Pinpoint the cell where the given text exists, returning its [X, Y] midpoint coordinate. 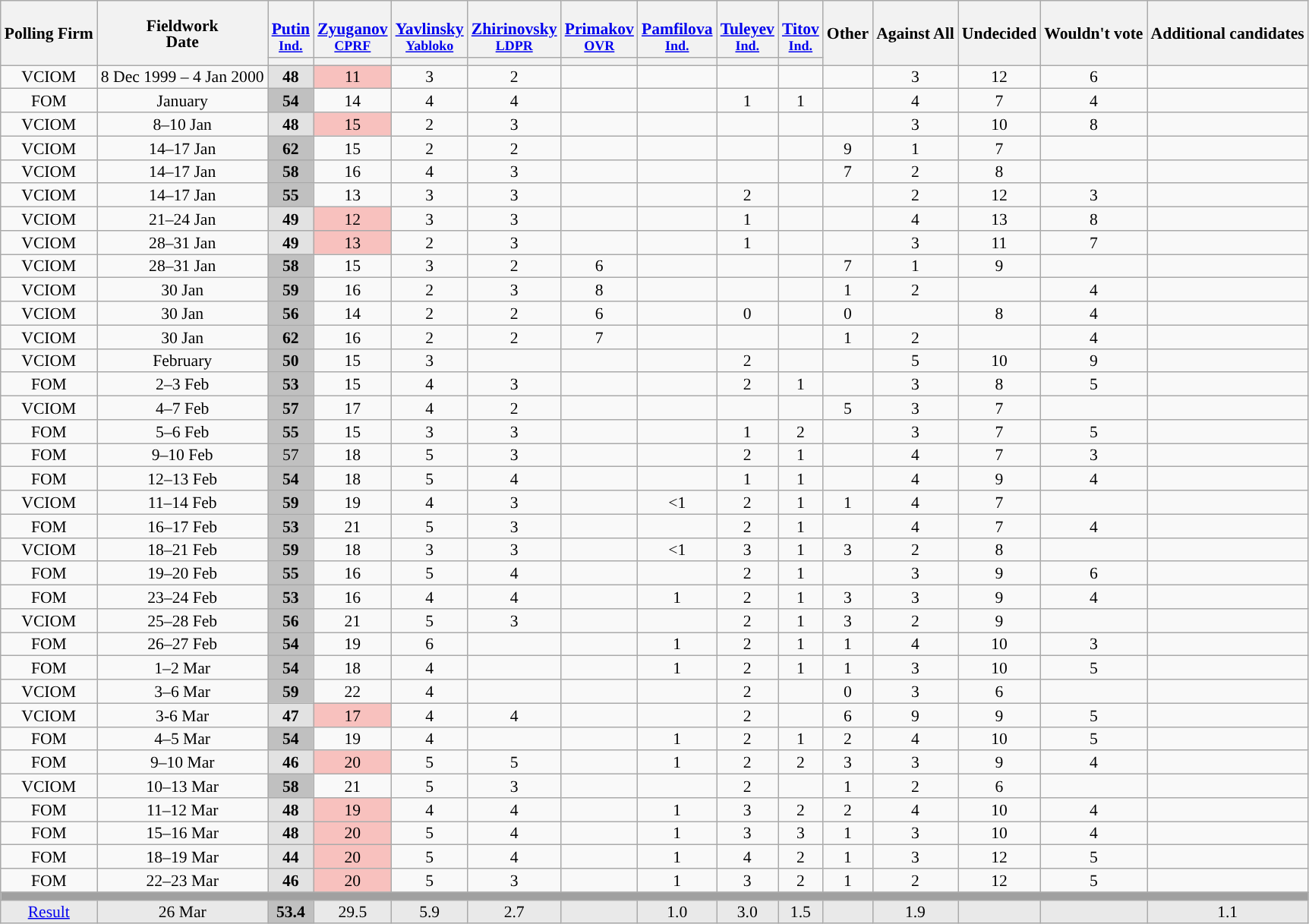
FieldworkDate [182, 33]
1.0 [677, 911]
23–24 Feb [182, 597]
YavlinskyYabloko [430, 29]
9–10 Feb [182, 456]
5.9 [430, 911]
8–10 Jan [182, 125]
12–13 Feb [182, 478]
1.1 [1228, 911]
PamfilovaInd. [677, 29]
2.7 [515, 911]
21–24 Jan [182, 219]
4–5 Mar [182, 738]
ZhirinovskyLDPR [515, 29]
11–14 Feb [182, 503]
Other [847, 33]
PrimakovOVR [600, 29]
3-6 Mar [182, 715]
TitovInd. [800, 29]
January [182, 100]
11–12 Mar [182, 809]
TuleyevInd. [747, 29]
22 [352, 691]
9–10 Mar [182, 762]
10–13 Mar [182, 787]
8 Dec 1999 – 4 Jan 2000 [182, 77]
18–21 Feb [182, 550]
53.4 [292, 911]
Additional candidates [1228, 33]
50 [292, 360]
15–16 Mar [182, 834]
44 [292, 856]
Undecided [999, 33]
1.9 [916, 911]
19–20 Feb [182, 574]
3–6 Mar [182, 691]
5–6 Feb [182, 431]
Result [49, 911]
ZyuganovCPRF [352, 29]
2–3 Feb [182, 384]
February [182, 360]
22–23 Mar [182, 881]
18–19 Mar [182, 856]
3.0 [747, 911]
26–27 Feb [182, 644]
Against All [916, 33]
Polling Firm [49, 33]
29.5 [352, 911]
PutinInd. [292, 29]
26 Mar [182, 911]
4–7 Feb [182, 408]
1–2 Mar [182, 668]
47 [292, 715]
Wouldn't vote [1093, 33]
25–28 Feb [182, 621]
16–17 Feb [182, 525]
1.5 [800, 911]
